Locate the cell with the specified text and output its (X, Y) center coordinate. 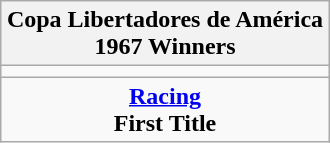
RacingFirst Title (164, 110)
Copa Libertadores de América1967 Winners (164, 34)
